Find where the given text appears and provide that cell's center as (x, y) coordinate. 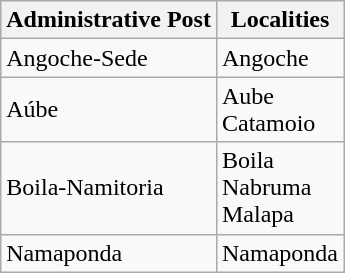
Aúbe (109, 110)
BoilaNabrumaMalapa (280, 188)
Administrative Post (109, 20)
AubeCatamoio (280, 110)
Localities (280, 20)
Angoche-Sede (109, 58)
Angoche (280, 58)
Boila-Namitoria (109, 188)
